For the text-containing cell, return its midpoint in [x, y] coordinate format. 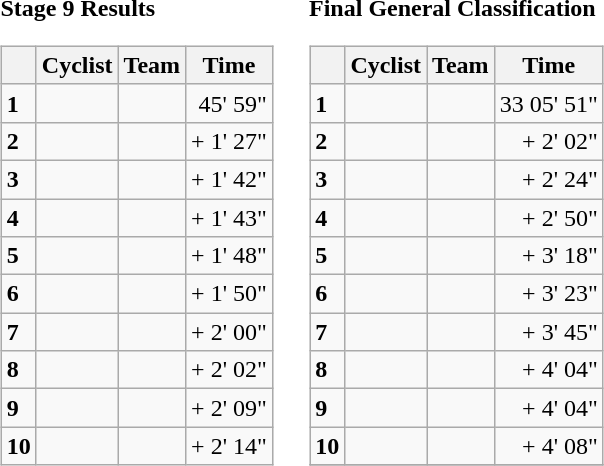
+ 1' 43" [230, 217]
+ 1' 48" [230, 256]
+ 2' 00" [230, 332]
+ 1' 50" [230, 294]
+ 2' 24" [548, 179]
+ 2' 14" [230, 446]
+ 1' 27" [230, 141]
+ 3' 23" [548, 294]
33 05' 51" [548, 103]
+ 2' 09" [230, 408]
+ 4' 08" [548, 446]
+ 1' 42" [230, 179]
+ 2' 50" [548, 217]
45' 59" [230, 103]
+ 3' 18" [548, 256]
+ 3' 45" [548, 332]
